Provide the (X, Y) coordinate of the cell's center where the given text is located.  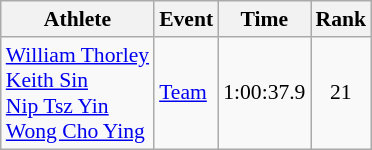
Team (186, 93)
1:00:37.9 (264, 93)
Athlete (78, 19)
21 (340, 93)
Event (186, 19)
William ThorleyKeith SinNip Tsz YinWong Cho Ying (78, 93)
Time (264, 19)
Rank (340, 19)
